Locate the cell with the specified text and output its [X, Y] center coordinate. 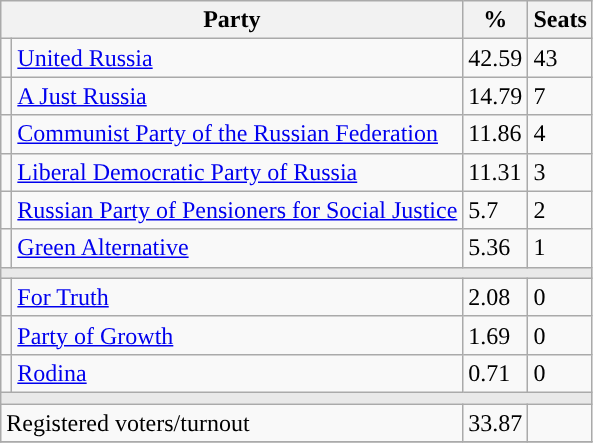
7 [560, 96]
1 [560, 248]
Green Alternative [238, 248]
2.08 [496, 297]
Rodina [238, 373]
For Truth [238, 297]
11.86 [496, 134]
Registered voters/turnout [232, 423]
United Russia [238, 58]
33.87 [496, 423]
43 [560, 58]
Russian Party of Pensioners for Social Justice [238, 210]
5.36 [496, 248]
Party [232, 20]
11.31 [496, 172]
Party of Growth [238, 335]
1.69 [496, 335]
Seats [560, 20]
42.59 [496, 58]
4 [560, 134]
% [496, 20]
0.71 [496, 373]
3 [560, 172]
2 [560, 210]
A Just Russia [238, 96]
Liberal Democratic Party of Russia [238, 172]
14.79 [496, 96]
5.7 [496, 210]
Communist Party of the Russian Federation [238, 134]
